Scan for the cell matching the given text and deliver its (x, y) coordinate at center. 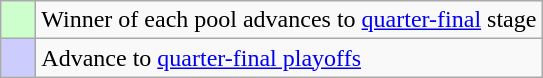
Winner of each pool advances to quarter-final stage (289, 20)
Advance to quarter-final playoffs (289, 58)
